Capture the cell that displays the provided text and extract its (X, Y) central coordinate. 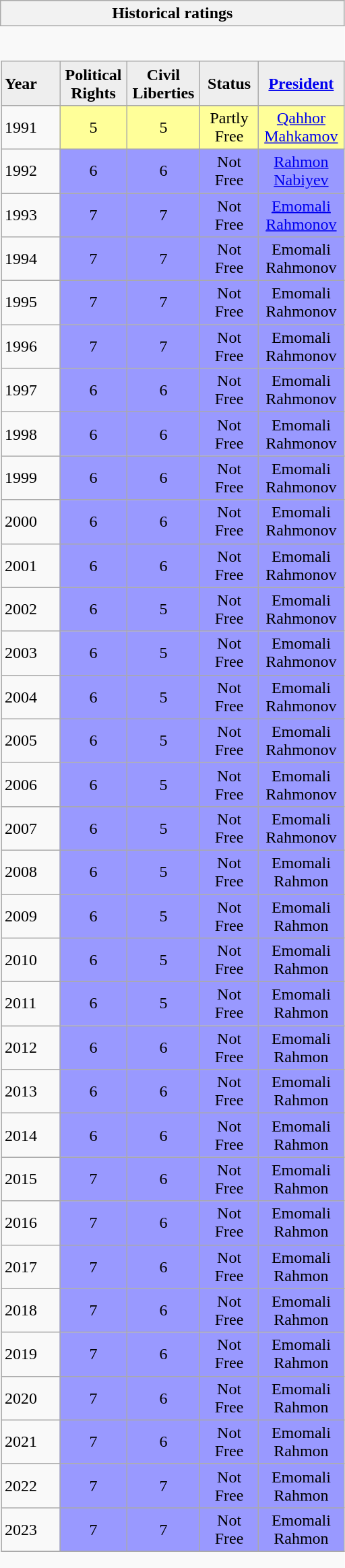
1998 (31, 434)
2007 (31, 828)
2013 (31, 1091)
2014 (31, 1136)
1996 (31, 346)
Year (31, 84)
2008 (31, 872)
1992 (31, 171)
1997 (31, 391)
Qahhor Mahkamov (301, 127)
2015 (31, 1179)
Political Rights (94, 84)
2000 (31, 521)
2001 (31, 566)
2003 (31, 653)
2021 (31, 1441)
President (301, 84)
1995 (31, 303)
2012 (31, 1048)
2006 (31, 784)
2009 (31, 916)
Civil Liberties (163, 84)
1991 (31, 127)
2004 (31, 696)
2016 (31, 1223)
1999 (31, 478)
Status (229, 84)
1994 (31, 259)
2011 (31, 1004)
2010 (31, 960)
2017 (31, 1266)
Rahmon Nabiyev (301, 171)
1993 (31, 214)
Partly Free (229, 127)
2018 (31, 1311)
Historical ratings (172, 13)
2002 (31, 609)
2023 (31, 1529)
2005 (31, 741)
2019 (31, 1354)
2022 (31, 1486)
2020 (31, 1398)
